Output the (x, y) coordinate of the center of the cell containing the given text.  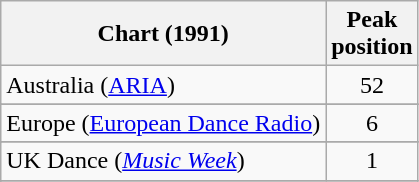
UK Dance (Music Week) (164, 161)
6 (372, 123)
Australia (ARIA) (164, 85)
1 (372, 161)
Europe (European Dance Radio) (164, 123)
52 (372, 85)
Peakposition (372, 34)
Chart (1991) (164, 34)
